Identify which cell holds the provided text, then report its [X, Y] central coordinate. 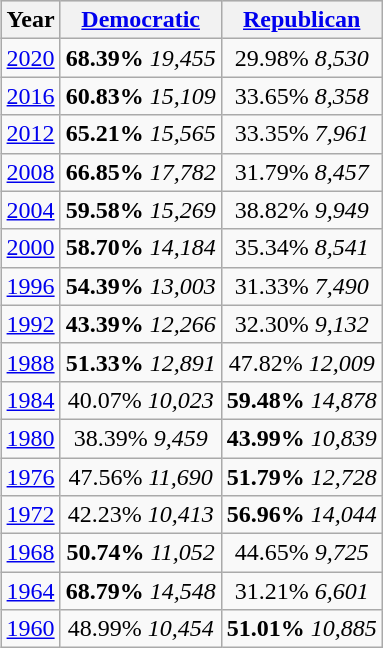
2020 [30, 58]
1996 [30, 286]
35.34% 8,541 [302, 248]
2004 [30, 210]
31.79% 8,457 [302, 172]
43.99% 10,839 [302, 438]
1972 [30, 515]
40.07% 10,023 [140, 400]
65.21% 15,565 [140, 134]
1964 [30, 591]
1960 [30, 629]
1976 [30, 477]
1992 [30, 324]
38.82% 9,949 [302, 210]
2012 [30, 134]
42.23% 10,413 [140, 515]
59.58% 15,269 [140, 210]
2008 [30, 172]
51.33% 12,891 [140, 362]
2000 [30, 248]
51.01% 10,885 [302, 629]
1980 [30, 438]
31.33% 7,490 [302, 286]
29.98% 8,530 [302, 58]
32.30% 9,132 [302, 324]
48.99% 10,454 [140, 629]
1968 [30, 553]
38.39% 9,459 [140, 438]
56.96% 14,044 [302, 515]
1988 [30, 362]
2016 [30, 96]
31.21% 6,601 [302, 591]
43.39% 12,266 [140, 324]
50.74% 11,052 [140, 553]
47.56% 11,690 [140, 477]
33.35% 7,961 [302, 134]
33.65% 8,358 [302, 96]
1984 [30, 400]
68.79% 14,548 [140, 591]
60.83% 15,109 [140, 96]
68.39% 19,455 [140, 58]
Year [30, 20]
51.79% 12,728 [302, 477]
Democratic [140, 20]
66.85% 17,782 [140, 172]
59.48% 14,878 [302, 400]
54.39% 13,003 [140, 286]
58.70% 14,184 [140, 248]
Republican [302, 20]
44.65% 9,725 [302, 553]
47.82% 12,009 [302, 362]
